Determine the [x, y] coordinate at the center of the cell enclosing the given text.  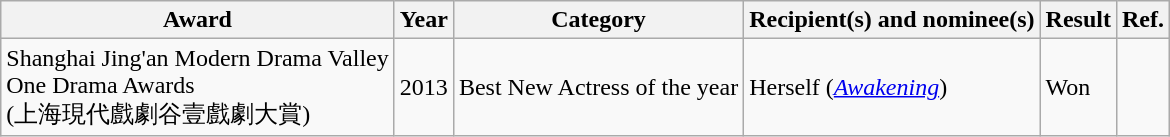
Shanghai Jing'an Modern Drama ValleyOne Drama Awards(上海現代戲劇谷壹戲劇大賞) [198, 88]
Best New Actress of the year [598, 88]
Won [1078, 88]
2013 [424, 88]
Category [598, 20]
Award [198, 20]
Year [424, 20]
Ref. [1142, 20]
Result [1078, 20]
Herself (Awakening) [892, 88]
Recipient(s) and nominee(s) [892, 20]
